Capture the cell that displays the provided text and extract its (X, Y) central coordinate. 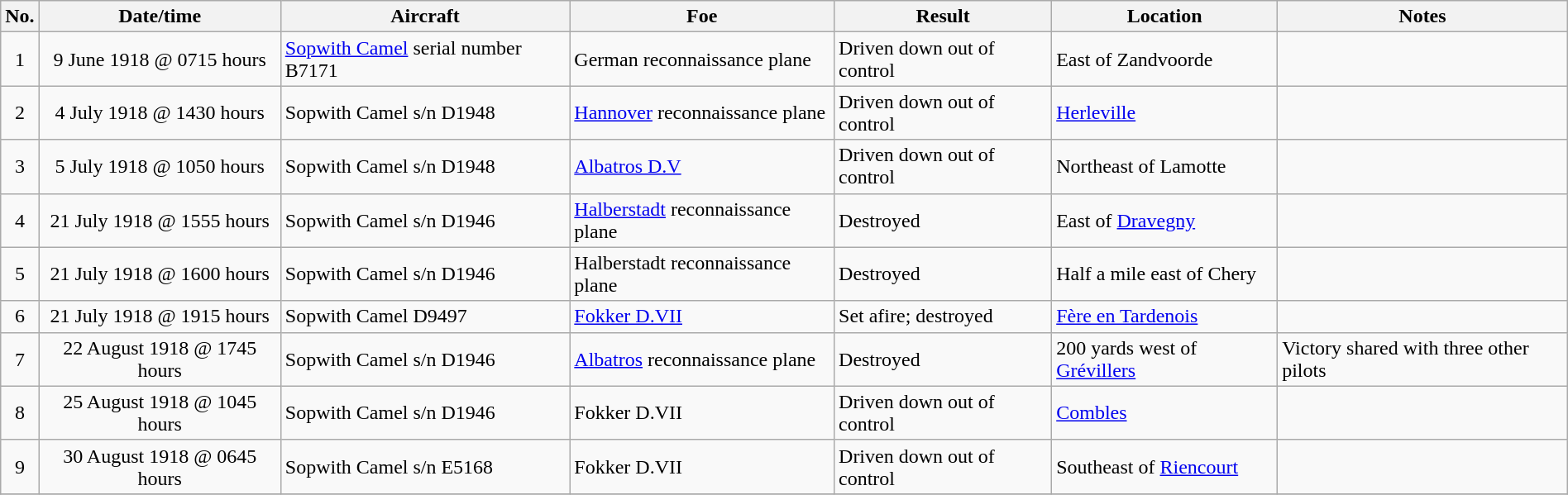
East of Zandvoorde (1164, 59)
Albatros D.V (702, 167)
Result (943, 17)
Half a mile east of Chery (1164, 274)
Aircraft (425, 17)
Combles (1164, 413)
Albatros reconnaissance plane (702, 359)
7 (20, 359)
200 yards west of Grévillers (1164, 359)
5 July 1918 @ 1050 hours (160, 167)
Notes (1422, 17)
Fère en Tardenois (1164, 317)
Victory shared with three other pilots (1422, 359)
21 July 1918 @ 1915 hours (160, 317)
21 July 1918 @ 1555 hours (160, 220)
25 August 1918 @ 1045 hours (160, 413)
5 (20, 274)
8 (20, 413)
1 (20, 59)
German reconnaissance plane (702, 59)
Hannover reconnaissance plane (702, 112)
9 June 1918 @ 0715 hours (160, 59)
30 August 1918 @ 0645 hours (160, 466)
Southeast of Riencourt (1164, 466)
3 (20, 167)
Northeast of Lamotte (1164, 167)
Location (1164, 17)
Set afire; destroyed (943, 317)
Sopwith Camel s/n E5168 (425, 466)
No. (20, 17)
22 August 1918 @ 1745 hours (160, 359)
4 (20, 220)
Sopwith Camel D9497 (425, 317)
4 July 1918 @ 1430 hours (160, 112)
Date/time (160, 17)
Herleville (1164, 112)
9 (20, 466)
Sopwith Camel serial number B7171 (425, 59)
2 (20, 112)
6 (20, 317)
Foe (702, 17)
East of Dravegny (1164, 220)
21 July 1918 @ 1600 hours (160, 274)
